Return the [x, y] coordinate for the center point of the cell that contains the specified text.  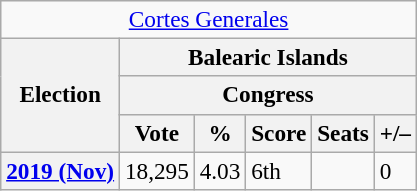
2019 (Nov) [60, 170]
+/– [395, 133]
6th [279, 170]
4.03 [220, 170]
Score [279, 133]
0 [395, 170]
Election [60, 94]
% [220, 133]
Cortes Generales [209, 19]
Vote [156, 133]
18,295 [156, 170]
Balearic Islands [268, 57]
Congress [268, 95]
Seats [344, 133]
